Determine the (x, y) coordinate at the center of the cell enclosing the given text.  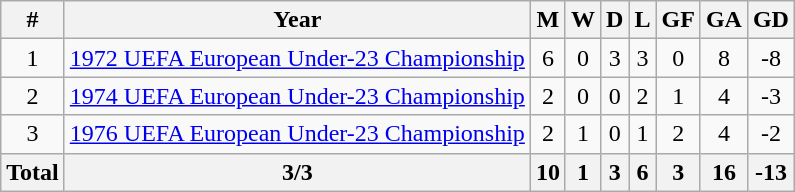
3/3 (297, 172)
# (33, 20)
W (582, 20)
1972 UEFA European Under-23 Championship (297, 58)
-2 (770, 134)
-13 (770, 172)
GD (770, 20)
1974 UEFA European Under-23 Championship (297, 96)
Year (297, 20)
-3 (770, 96)
GF (678, 20)
Total (33, 172)
GA (724, 20)
10 (548, 172)
L (642, 20)
-8 (770, 58)
M (548, 20)
8 (724, 58)
1976 UEFA European Under-23 Championship (297, 134)
D (614, 20)
16 (724, 172)
